From the cell containing the given text, extract its center point as (X, Y) coordinate. 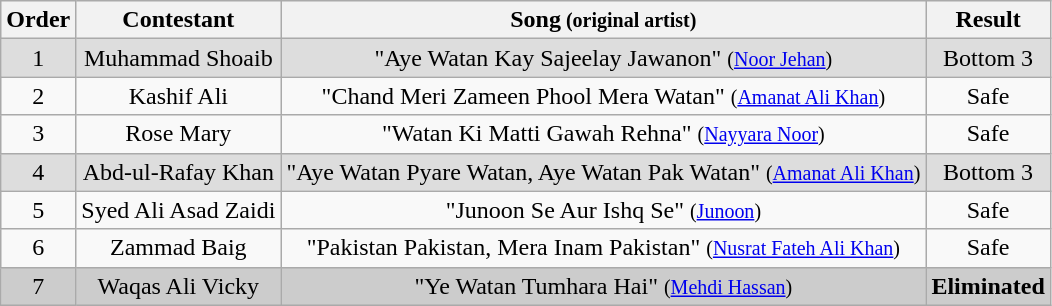
Waqas Ali Vicky (178, 286)
Muhammad Shoaib (178, 58)
5 (38, 210)
Song (original artist) (604, 20)
Eliminated (988, 286)
Result (988, 20)
7 (38, 286)
"Aye Watan Kay Sajeelay Jawanon" (Noor Jehan) (604, 58)
2 (38, 96)
"Watan Ki Matti Gawah Rehna" (Nayyara Noor) (604, 134)
"Aye Watan Pyare Watan, Aye Watan Pak Watan" (Amanat Ali Khan) (604, 172)
3 (38, 134)
"Junoon Se Aur Ishq Se" (Junoon) (604, 210)
4 (38, 172)
"Chand Meri Zameen Phool Mera Watan" (Amanat Ali Khan) (604, 96)
Abd-ul-Rafay Khan (178, 172)
"Ye Watan Tumhara Hai" (Mehdi Hassan) (604, 286)
Rose Mary (178, 134)
Contestant (178, 20)
Order (38, 20)
6 (38, 248)
Zammad Baig (178, 248)
1 (38, 58)
Syed Ali Asad Zaidi (178, 210)
"Pakistan Pakistan, Mera Inam Pakistan" (Nusrat Fateh Ali Khan) (604, 248)
Kashif Ali (178, 96)
